From the cell containing the given text, extract its center point as (x, y) coordinate. 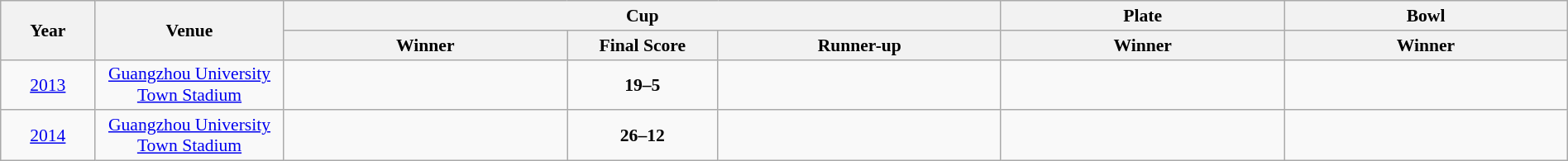
Final Score (643, 45)
26–12 (643, 135)
Plate (1142, 16)
Venue (189, 30)
2013 (48, 84)
2014 (48, 135)
Cup (642, 16)
Runner-up (859, 45)
Bowl (1426, 16)
Year (48, 30)
19–5 (643, 84)
